Extract the [X, Y] coordinate from the center of the cell holding the provided text.  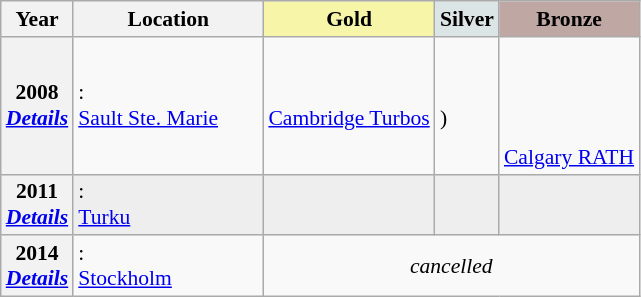
Cambridge Turbos [348, 106]
:Turku [168, 204]
Gold [348, 19]
cancelled [451, 266]
Bronze [569, 19]
2014 Details [37, 266]
Location [168, 19]
:Sault Ste. Marie [168, 106]
) [467, 106]
2008 Details [37, 106]
2011Details [37, 204]
Year [37, 19]
:Stockholm [168, 266]
Silver [467, 19]
Calgary RATH [569, 106]
